Return (x, y) of the center of cell containing provided text 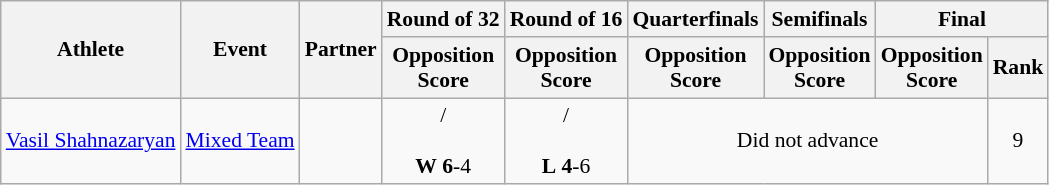
Athlete (91, 50)
/ L 4-6 (566, 142)
Final (962, 19)
Quarterfinals (695, 19)
Round of 16 (566, 19)
Partner (341, 50)
Event (240, 50)
Round of 32 (444, 19)
Rank (1018, 68)
Semifinals (820, 19)
Vasil Shahnazaryan (91, 142)
Did not advance (807, 142)
Mixed Team (240, 142)
/ W 6-4 (444, 142)
9 (1018, 142)
